Detect which cell encompasses the target text, then output its [x, y] center coordinate. 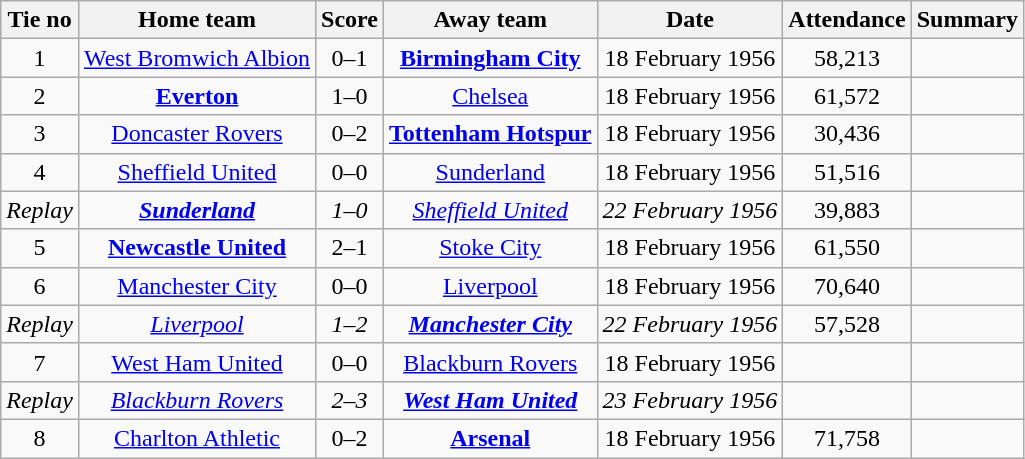
Score [350, 20]
Chelsea [491, 96]
1 [40, 58]
Arsenal [491, 438]
6 [40, 286]
Attendance [847, 20]
2 [40, 96]
2–3 [350, 400]
5 [40, 248]
West Bromwich Albion [196, 58]
Tottenham Hotspur [491, 134]
4 [40, 172]
61,572 [847, 96]
0–1 [350, 58]
Stoke City [491, 248]
51,516 [847, 172]
Date [690, 20]
Doncaster Rovers [196, 134]
Home team [196, 20]
Everton [196, 96]
57,528 [847, 324]
30,436 [847, 134]
2–1 [350, 248]
Tie no [40, 20]
Summary [967, 20]
3 [40, 134]
1–2 [350, 324]
Newcastle United [196, 248]
7 [40, 362]
71,758 [847, 438]
70,640 [847, 286]
Birmingham City [491, 58]
23 February 1956 [690, 400]
61,550 [847, 248]
Charlton Athletic [196, 438]
8 [40, 438]
39,883 [847, 210]
Away team [491, 20]
58,213 [847, 58]
